Identify which cell holds the provided text, then report its [x, y] central coordinate. 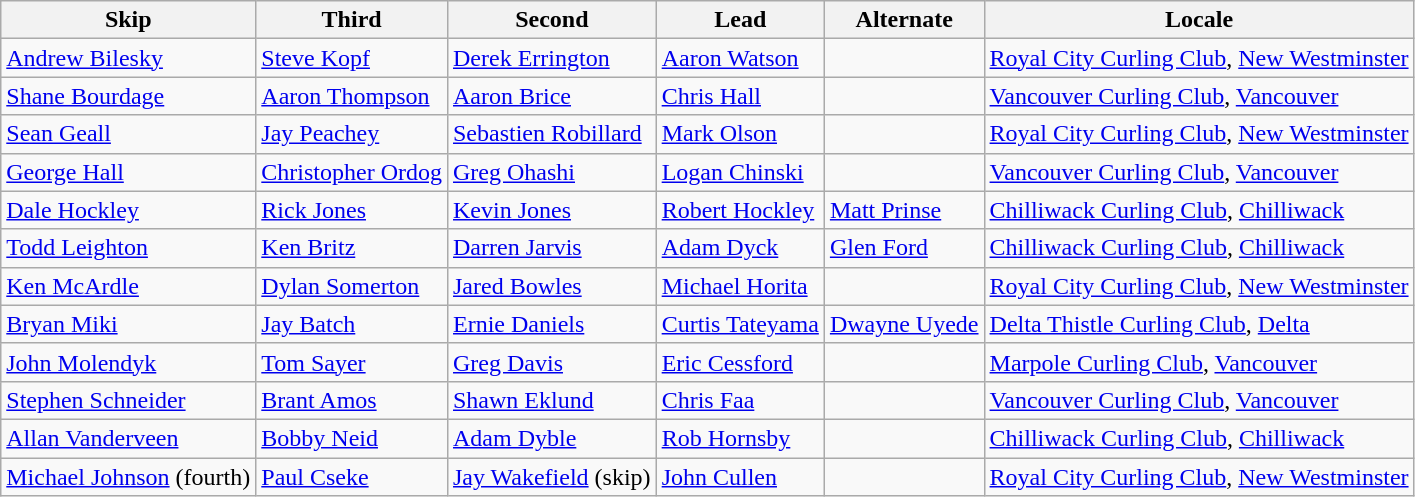
Paul Cseke [352, 477]
Greg Ohashi [552, 172]
Jay Wakefield (skip) [552, 477]
Ken Britz [352, 248]
Lead [740, 20]
John Molendyk [128, 362]
Logan Chinski [740, 172]
Rick Jones [352, 210]
Darren Jarvis [552, 248]
Dale Hockley [128, 210]
Allan Vanderveen [128, 438]
Rob Hornsby [740, 438]
Mark Olson [740, 134]
Todd Leighton [128, 248]
Michael Johnson (fourth) [128, 477]
Steve Kopf [352, 58]
Andrew Bilesky [128, 58]
Eric Cessford [740, 362]
Skip [128, 20]
Jared Bowles [552, 286]
Tom Sayer [352, 362]
Christopher Ordog [352, 172]
Derek Errington [552, 58]
Shane Bourdage [128, 96]
Bryan Miki [128, 324]
Aaron Thompson [352, 96]
Dwayne Uyede [904, 324]
Delta Thistle Curling Club, Delta [1199, 324]
Bobby Neid [352, 438]
Third [352, 20]
Sean Geall [128, 134]
Shawn Eklund [552, 400]
Michael Horita [740, 286]
Sebastien Robillard [552, 134]
Adam Dyble [552, 438]
Ken McArdle [128, 286]
Matt Prinse [904, 210]
Jay Batch [352, 324]
Kevin Jones [552, 210]
Glen Ford [904, 248]
Chris Faa [740, 400]
Robert Hockley [740, 210]
Stephen Schneider [128, 400]
John Cullen [740, 477]
George Hall [128, 172]
Locale [1199, 20]
Aaron Brice [552, 96]
Ernie Daniels [552, 324]
Greg Davis [552, 362]
Adam Dyck [740, 248]
Aaron Watson [740, 58]
Jay Peachey [352, 134]
Second [552, 20]
Brant Amos [352, 400]
Chris Hall [740, 96]
Marpole Curling Club, Vancouver [1199, 362]
Curtis Tateyama [740, 324]
Dylan Somerton [352, 286]
Alternate [904, 20]
